Extract the [x, y] coordinate from the center of the cell holding the provided text.  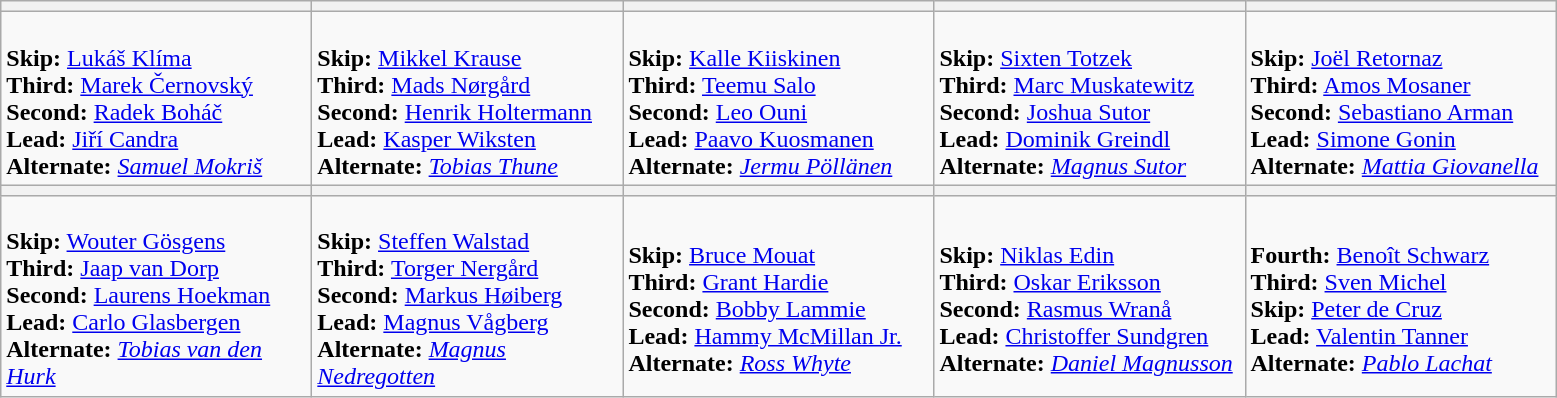
Skip: Lukáš Klíma Third: Marek Černovský Second: Radek Boháč Lead: Jiří Candra Alternate: Samuel Mokriš [156, 98]
Fourth: Benoît Schwarz Third: Sven Michel Skip: Peter de Cruz Lead: Valentin Tanner Alternate: Pablo Lachat [1400, 296]
Skip: Wouter Gösgens Third: Jaap van Dorp Second: Laurens Hoekman Lead: Carlo Glasbergen Alternate: Tobias van den Hurk [156, 296]
Skip: Steffen Walstad Third: Torger Nergård Second: Markus Høiberg Lead: Magnus Vågberg Alternate: Magnus Nedregotten [468, 296]
Skip: Sixten Totzek Third: Marc Muskatewitz Second: Joshua Sutor Lead: Dominik Greindl Alternate: Magnus Sutor [1090, 98]
Skip: Joël Retornaz Third: Amos Mosaner Second: Sebastiano Arman Lead: Simone Gonin Alternate: Mattia Giovanella [1400, 98]
Skip: Bruce Mouat Third: Grant Hardie Second: Bobby Lammie Lead: Hammy McMillan Jr. Alternate: Ross Whyte [778, 296]
Skip: Mikkel Krause Third: Mads Nørgård Second: Henrik Holtermann Lead: Kasper Wiksten Alternate: Tobias Thune [468, 98]
Skip: Niklas Edin Third: Oskar Eriksson Second: Rasmus Wranå Lead: Christoffer Sundgren Alternate: Daniel Magnusson [1090, 296]
Skip: Kalle Kiiskinen Third: Teemu Salo Second: Leo Ouni Lead: Paavo Kuosmanen Alternate: Jermu Pöllänen [778, 98]
